Search for the cell housing the specified text and yield its (X, Y) center coordinate. 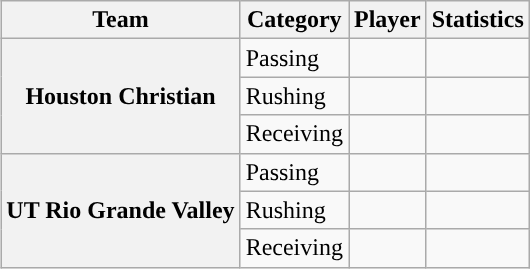
Category (294, 20)
UT Rio Grande Valley (120, 210)
Houston Christian (120, 96)
Player (387, 20)
Team (120, 20)
Statistics (478, 20)
